Determine the [x, y] coordinate at the center of the cell enclosing the given text.  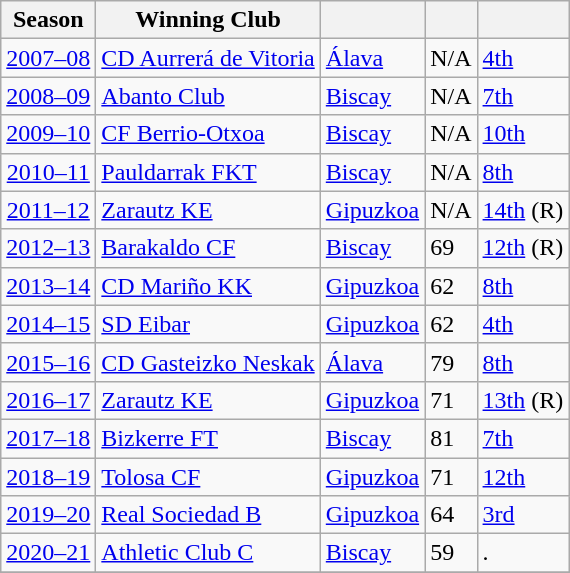
SD Eibar [208, 324]
2017–18 [48, 438]
Bizkerre FT [208, 438]
14th (R) [523, 210]
Winning Club [208, 20]
CD Aurrerá de Vitoria [208, 58]
2009–10 [48, 134]
2014–15 [48, 324]
2010–11 [48, 172]
2007–08 [48, 58]
2020–21 [48, 553]
12th (R) [523, 248]
CD Mariño KK [208, 286]
81 [451, 438]
2012–13 [48, 248]
. [523, 553]
CF Berrio-Otxoa [208, 134]
Season [48, 20]
Real Sociedad B [208, 515]
12th [523, 477]
Barakaldo CF [208, 248]
2016–17 [48, 400]
Athletic Club C [208, 553]
10th [523, 134]
Tolosa CF [208, 477]
Pauldarrak FKT [208, 172]
3rd [523, 515]
64 [451, 515]
2008–09 [48, 96]
59 [451, 553]
13th (R) [523, 400]
2013–14 [48, 286]
CD Gasteizko Neskak [208, 362]
Abanto Club [208, 96]
2018–19 [48, 477]
2015–16 [48, 362]
69 [451, 248]
79 [451, 362]
2011–12 [48, 210]
2019–20 [48, 515]
